For the text-containing cell, return its midpoint in (X, Y) coordinate format. 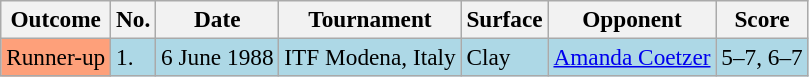
Score (762, 19)
Runner-up (56, 57)
No. (134, 19)
1. (134, 57)
Opponent (632, 19)
Clay (504, 57)
Amanda Coetzer (632, 57)
Date (218, 19)
ITF Modena, Italy (370, 57)
5–7, 6–7 (762, 57)
Tournament (370, 19)
Outcome (56, 19)
6 June 1988 (218, 57)
Surface (504, 19)
